Pinpoint the cell where the given text exists, returning its (x, y) midpoint coordinate. 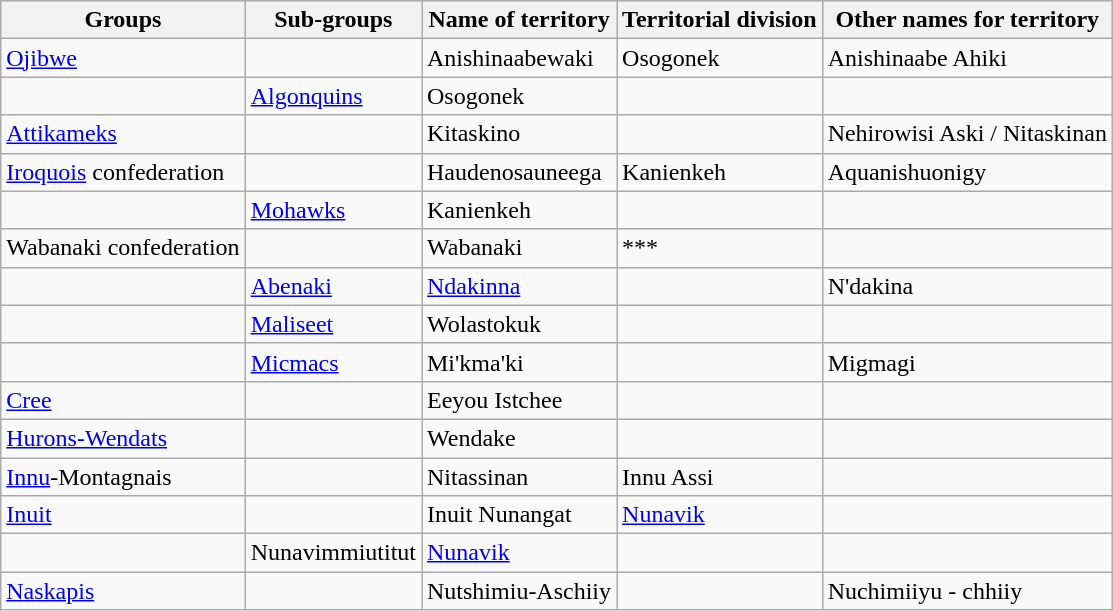
Mi'kma'ki (520, 362)
Wabanaki (520, 248)
Iroquois confederation (123, 172)
Wabanaki confederation (123, 248)
Inuit (123, 515)
Groups (123, 20)
Abenaki (333, 286)
Kitaskino (520, 134)
Innu Assi (720, 477)
Nehirowisi Aski / Nitaskinan (967, 134)
Innu-Montagnais (123, 477)
Nuchimiiyu - chhiiy (967, 591)
Nutshimiu-Aschiiy (520, 591)
N'dakina (967, 286)
Haudenosauneega (520, 172)
Eeyou Istchee (520, 400)
Mohawks (333, 210)
Micmacs (333, 362)
Territorial division (720, 20)
Hurons-Wendats (123, 438)
Nunavimmiutitut (333, 553)
Cree (123, 400)
Ndakinna (520, 286)
Wolastokuk (520, 324)
Naskapis (123, 591)
Migmagi (967, 362)
Anishinaabewaki (520, 58)
Anishinaabe Ahiki (967, 58)
Algonquins (333, 96)
Other names for territory (967, 20)
Ojibwe (123, 58)
Nitassinan (520, 477)
Maliseet (333, 324)
*** (720, 248)
Aquanishuonigy (967, 172)
Sub-groups (333, 20)
Attikameks (123, 134)
Inuit Nunangat (520, 515)
Wendake (520, 438)
Name of territory (520, 20)
